For the text-containing cell, return its midpoint in [X, Y] coordinate format. 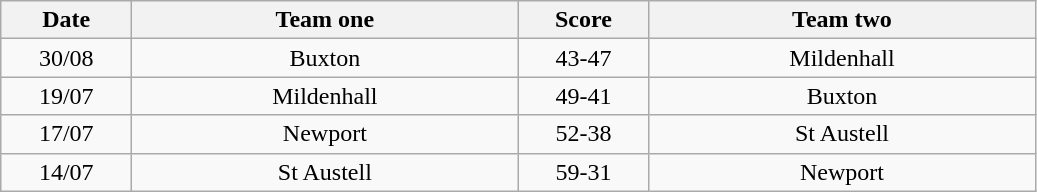
Date [66, 20]
59-31 [584, 172]
Score [584, 20]
14/07 [66, 172]
17/07 [66, 134]
43-47 [584, 58]
49-41 [584, 96]
Team one [325, 20]
19/07 [66, 96]
30/08 [66, 58]
Team two [842, 20]
52-38 [584, 134]
